Search for the cell housing the specified text and yield its (x, y) center coordinate. 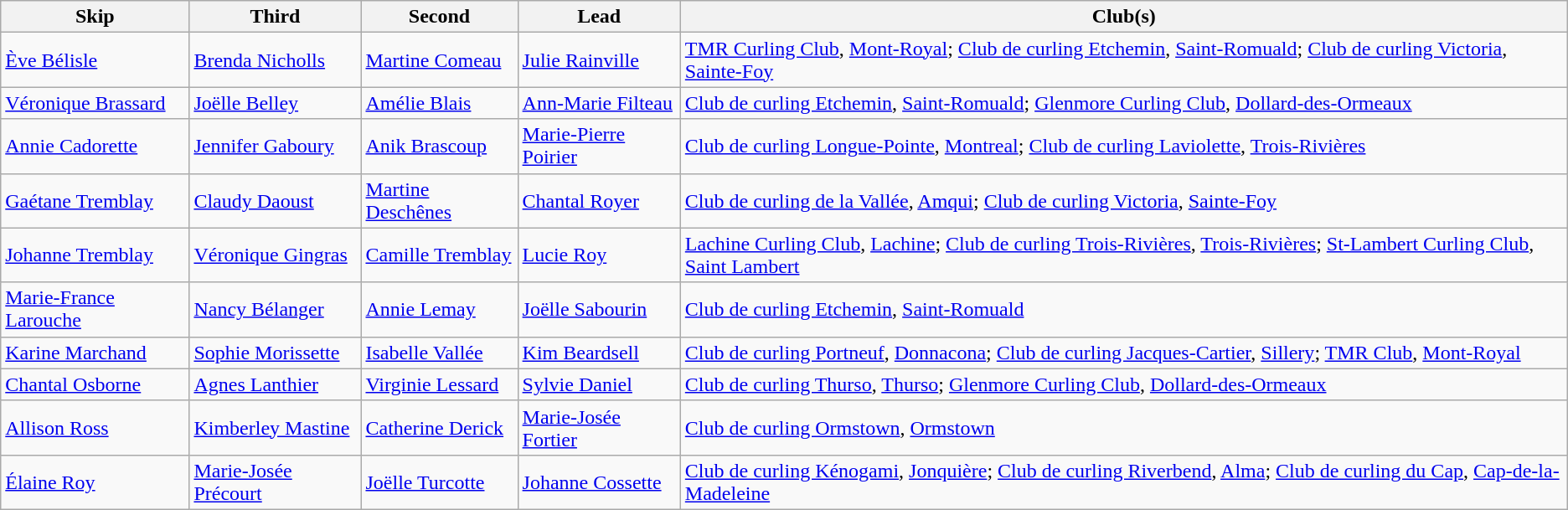
Marie-Pierre Poirier (599, 146)
Club de curling Ormstown, Ormstown (1124, 427)
Claudy Daoust (275, 201)
Third (275, 17)
Joëlle Turcotte (439, 482)
Véronique Gingras (275, 255)
Marie-Josée Précourt (275, 482)
Marie-Josée Fortier (599, 427)
Sylvie Daniel (599, 384)
Catherine Derick (439, 427)
Chantal Osborne (95, 384)
Agnes Lanthier (275, 384)
Joëlle Sabourin (599, 310)
Ann-Marie Filteau (599, 103)
Lachine Curling Club, Lachine; Club de curling Trois-Rivières, Trois-Rivières; St-Lambert Curling Club, Saint Lambert (1124, 255)
Anik Brascoup (439, 146)
Club de curling Portneuf, Donnacona; Club de curling Jacques-Cartier, Sillery; TMR Club, Mont-Royal (1124, 353)
Club de curling Longue-Pointe, Montreal; Club de curling Laviolette, Trois-Rivières (1124, 146)
Virginie Lessard (439, 384)
Club de curling de la Vallée, Amqui; Club de curling Victoria, Sainte-Foy (1124, 201)
Club(s) (1124, 17)
Isabelle Vallée (439, 353)
Gaétane Tremblay (95, 201)
Chantal Royer (599, 201)
Joëlle Belley (275, 103)
Nancy Bélanger (275, 310)
Club de curling Etchemin, Saint-Romuald; Glenmore Curling Club, Dollard-des-Ormeaux (1124, 103)
Brenda Nicholls (275, 60)
Amélie Blais (439, 103)
Kimberley Mastine (275, 427)
Club de curling Kénogami, Jonquière; Club de curling Riverbend, Alma; Club de curling du Cap, Cap-de-la-Madeleine (1124, 482)
Véronique Brassard (95, 103)
Annie Lemay (439, 310)
Ève Bélisle (95, 60)
Martine Deschênes (439, 201)
TMR Curling Club, Mont-Royal; Club de curling Etchemin, Saint-Romuald; Club de curling Victoria, Sainte-Foy (1124, 60)
Skip (95, 17)
Club de curling Etchemin, Saint-Romuald (1124, 310)
Second (439, 17)
Camille Tremblay (439, 255)
Sophie Morissette (275, 353)
Jennifer Gaboury (275, 146)
Club de curling Thurso, Thurso; Glenmore Curling Club, Dollard-des-Ormeaux (1124, 384)
Lucie Roy (599, 255)
Johanne Tremblay (95, 255)
Julie Rainville (599, 60)
Lead (599, 17)
Kim Beardsell (599, 353)
Karine Marchand (95, 353)
Johanne Cossette (599, 482)
Annie Cadorette (95, 146)
Allison Ross (95, 427)
Marie-France Larouche (95, 310)
Élaine Roy (95, 482)
Martine Comeau (439, 60)
